Capture the cell that displays the provided text and extract its (x, y) central coordinate. 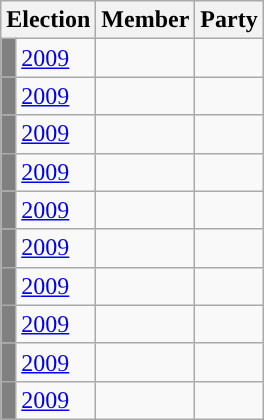
Party (229, 20)
Election (48, 20)
Member (146, 20)
